Find where the given text appears and provide that cell's center as (X, Y) coordinate. 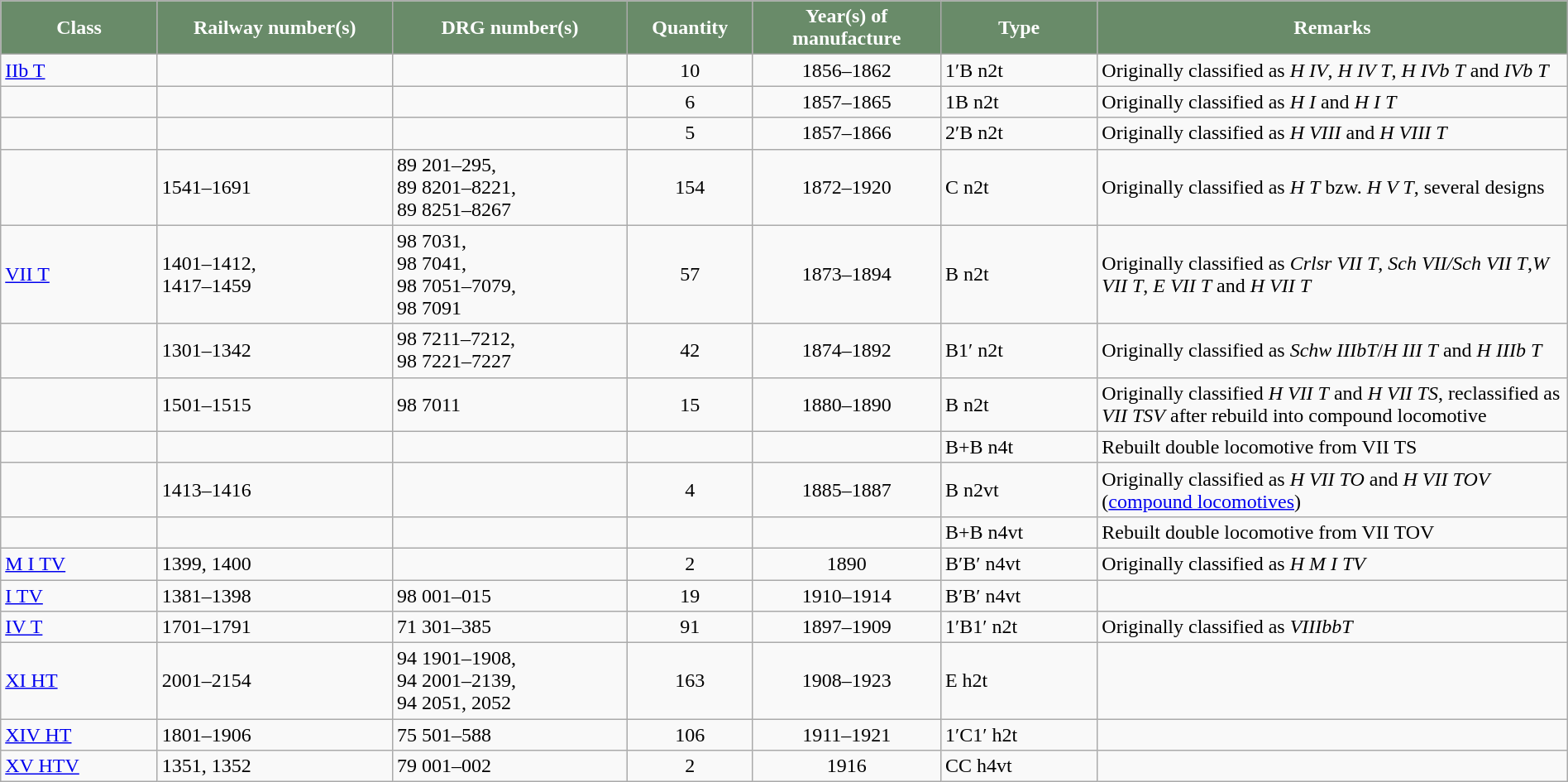
1′C1′ h2t (1019, 735)
Originally classified as Crlsr VII T, Sch VII/Sch VII T,W VII T, E VII T and H VII T (1332, 275)
1916 (847, 766)
57 (691, 275)
B n2vt (1019, 490)
1880–1890 (847, 404)
Originally classified as H IV, H IV T, H IVb T and IVb T (1332, 70)
I TV (79, 595)
Originally classified H VII T and H VII TS, reclassified as VII TSV after rebuild into compound locomotive (1332, 404)
Railway number(s) (275, 28)
1501–1515 (275, 404)
B1′ n2t (1019, 351)
1801–1906 (275, 735)
1857–1865 (847, 102)
Originally classified as H VIII and H VIII T (1332, 133)
DRG number(s) (509, 28)
1′B1′ n2t (1019, 627)
1908–1923 (847, 681)
19 (691, 595)
5 (691, 133)
M I TV (79, 564)
IIb T (79, 70)
CC h4vt (1019, 766)
1351, 1352 (275, 766)
1541–1691 (275, 187)
B+B n4t (1019, 447)
1897–1909 (847, 627)
1413–1416 (275, 490)
1401–1412,1417–1459 (275, 275)
15 (691, 404)
Rebuilt double locomotive from VII TOV (1332, 532)
Originally classified as VIIIbbT (1332, 627)
1885–1887 (847, 490)
XIV HT (79, 735)
B+B n4vt (1019, 532)
1910–1914 (847, 595)
Originally classified as H I and H I T (1332, 102)
71 301–385 (509, 627)
1701–1791 (275, 627)
1399, 1400 (275, 564)
79 001–002 (509, 766)
Type (1019, 28)
163 (691, 681)
1381–1398 (275, 595)
91 (691, 627)
154 (691, 187)
Originally classified as H T bzw. H V T, several designs (1332, 187)
98 001–015 (509, 595)
1857–1866 (847, 133)
Originally classified as H VII TO and H VII TOV (compound locomotives) (1332, 490)
89 201–295, 89 8201–8221, 89 8251–8267 (509, 187)
98 7031, 98 7041, 98 7051–7079, 98 7091 (509, 275)
Remarks (1332, 28)
1′B n2t (1019, 70)
VII T (79, 275)
1301–1342 (275, 351)
1B n2t (1019, 102)
E h2t (1019, 681)
4 (691, 490)
1856–1862 (847, 70)
98 7011 (509, 404)
2001–2154 (275, 681)
94 1901–1908, 94 2001–2139,94 2051, 2052 (509, 681)
Quantity (691, 28)
75 501–588 (509, 735)
XV HTV (79, 766)
2′B n2t (1019, 133)
Originally classified as H M I TV (1332, 564)
IV T (79, 627)
98 7211–7212, 98 7221–7227 (509, 351)
Originally classified as Schw IIIbT/H III T and H IIIb T (1332, 351)
1872–1920 (847, 187)
1873–1894 (847, 275)
1890 (847, 564)
1874–1892 (847, 351)
10 (691, 70)
Year(s) of manufacture (847, 28)
106 (691, 735)
Rebuilt double locomotive from VII TS (1332, 447)
Class (79, 28)
42 (691, 351)
1911–1921 (847, 735)
6 (691, 102)
XI HT (79, 681)
C n2t (1019, 187)
